Pinpoint the cell where the given text exists, returning its (x, y) midpoint coordinate. 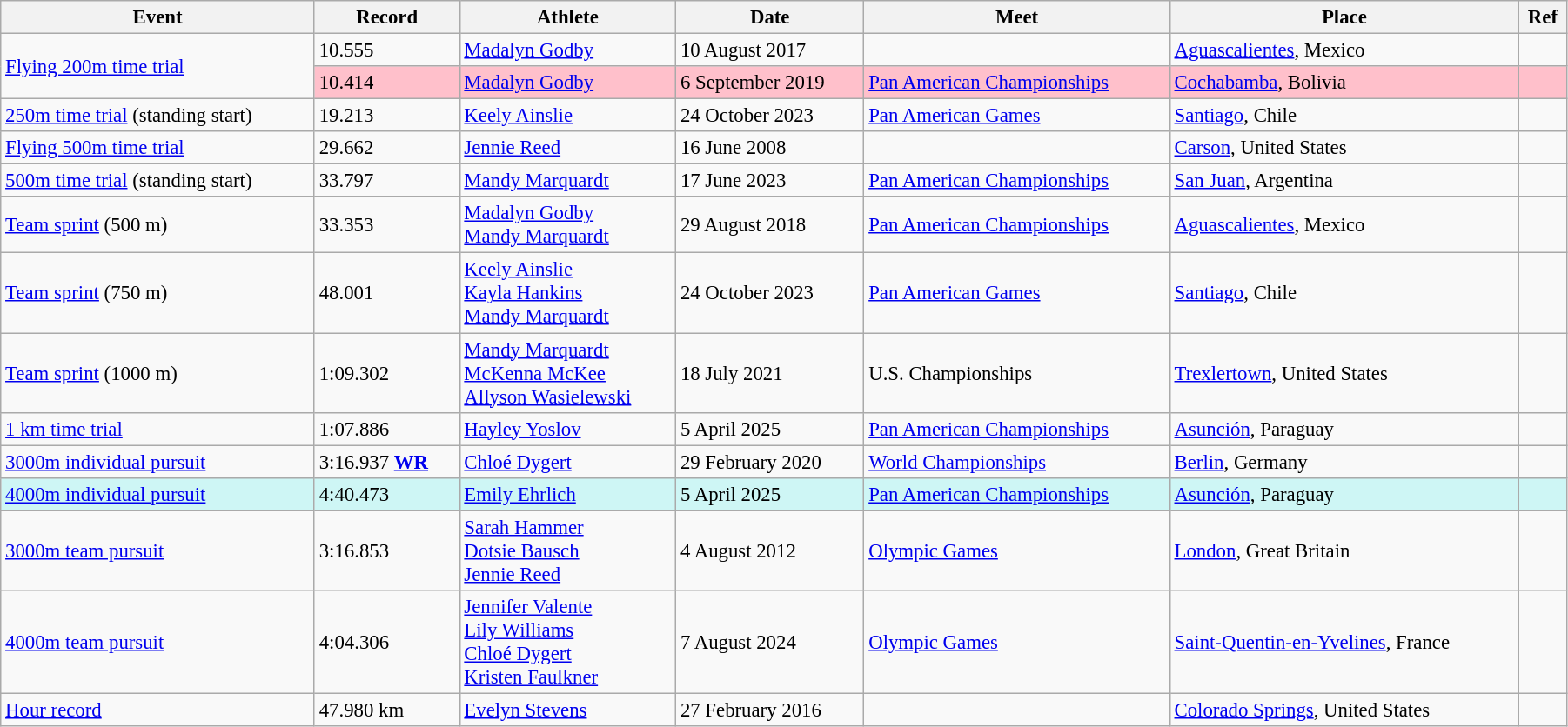
Record (386, 17)
Cochabamba, Bolivia (1344, 83)
World Championships (1016, 462)
Athlete (567, 17)
Ref (1542, 17)
Hour record (158, 710)
Keely AinslieKayla HankinsMandy Marquardt (567, 293)
San Juan, Argentina (1344, 181)
18 July 2021 (770, 373)
29 August 2018 (770, 224)
Date (770, 17)
Sarah HammerDotsie BauschJennie Reed (567, 550)
10 August 2017 (770, 50)
4000m team pursuit (158, 642)
Meet (1016, 17)
Keely Ainslie (567, 116)
4:04.306 (386, 642)
Chloé Dygert (567, 462)
10.414 (386, 83)
29 February 2020 (770, 462)
33.353 (386, 224)
27 February 2016 (770, 710)
Event (158, 17)
Mandy Marquardt (567, 181)
7 August 2024 (770, 642)
Team sprint (1000 m) (158, 373)
4000m individual pursuit (158, 494)
U.S. Championships (1016, 373)
1 km time trial (158, 429)
Trexlertown, United States (1344, 373)
4 August 2012 (770, 550)
Hayley Yoslov (567, 429)
Team sprint (750 m) (158, 293)
1:07.886 (386, 429)
47.980 km (386, 710)
Mandy MarquardtMcKenna McKeeAllyson Wasielewski (567, 373)
19.213 (386, 116)
3000m team pursuit (158, 550)
33.797 (386, 181)
Jennie Reed (567, 148)
Saint-Quentin-en-Yvelines, France (1344, 642)
Berlin, Germany (1344, 462)
Flying 200m time trial (158, 66)
500m time trial (standing start) (158, 181)
250m time trial (standing start) (158, 116)
Emily Ehrlich (567, 494)
48.001 (386, 293)
Madalyn GodbyMandy Marquardt (567, 224)
Flying 500m time trial (158, 148)
Evelyn Stevens (567, 710)
Team sprint (500 m) (158, 224)
16 June 2008 (770, 148)
1:09.302 (386, 373)
Place (1344, 17)
17 June 2023 (770, 181)
6 September 2019 (770, 83)
29.662 (386, 148)
3:16.853 (386, 550)
4:40.473 (386, 494)
Carson, United States (1344, 148)
London, Great Britain (1344, 550)
Jennifer ValenteLily WilliamsChloé DygertKristen Faulkner (567, 642)
10.555 (386, 50)
3000m individual pursuit (158, 462)
Colorado Springs, United States (1344, 710)
3:16.937 WR (386, 462)
